From the cell containing the given text, extract its center point as [X, Y] coordinate. 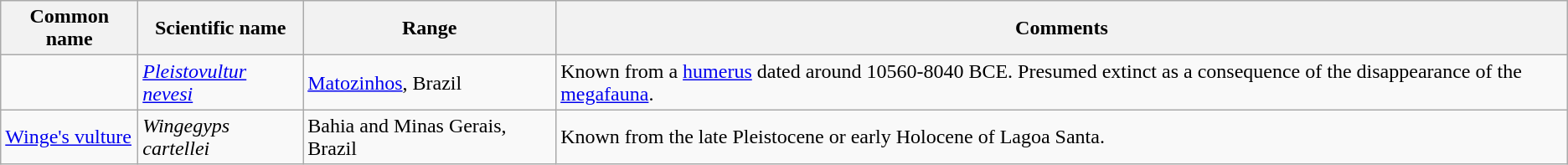
Bahia and Minas Gerais, Brazil [430, 137]
Range [430, 28]
Wingegyps cartellei [221, 137]
Comments [1062, 28]
Scientific name [221, 28]
Pleistovultur nevesi [221, 82]
Matozinhos, Brazil [430, 82]
Winge's vulture [70, 137]
Common name [70, 28]
Known from a humerus dated around 10560-8040 BCE. Presumed extinct as a consequence of the disappearance of the megafauna. [1062, 82]
Known from the late Pleistocene or early Holocene of Lagoa Santa. [1062, 137]
